Locate the cell with the specified text and output its [X, Y] center coordinate. 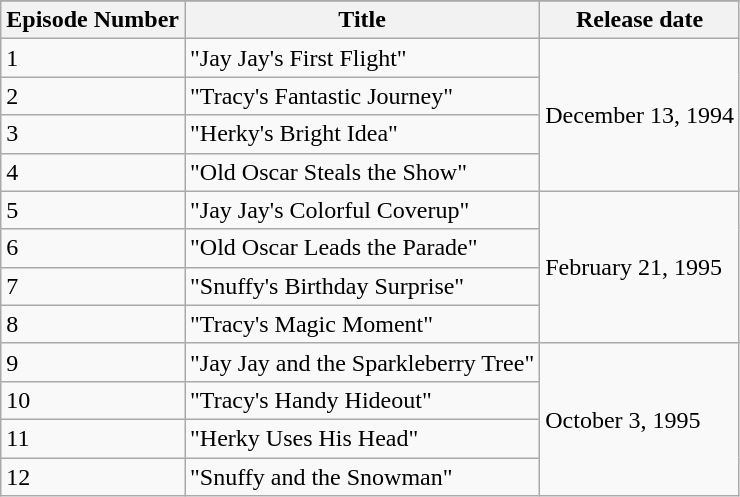
6 [93, 248]
December 13, 1994 [640, 115]
4 [93, 172]
"Tracy's Handy Hideout" [362, 400]
"Tracy's Magic Moment" [362, 324]
February 21, 1995 [640, 267]
Title [362, 20]
Episode Number [93, 20]
"Jay Jay's Colorful Coverup" [362, 210]
"Jay Jay's First Flight" [362, 58]
3 [93, 134]
10 [93, 400]
11 [93, 438]
"Herky's Bright Idea" [362, 134]
8 [93, 324]
1 [93, 58]
5 [93, 210]
October 3, 1995 [640, 419]
2 [93, 96]
"Tracy's Fantastic Journey" [362, 96]
"Old Oscar Steals the Show" [362, 172]
12 [93, 477]
"Old Oscar Leads the Parade" [362, 248]
"Herky Uses His Head" [362, 438]
"Jay Jay and the Sparkleberry Tree" [362, 362]
"Snuffy's Birthday Surprise" [362, 286]
9 [93, 362]
7 [93, 286]
"Snuffy and the Snowman" [362, 477]
Release date [640, 20]
